Extract the [x, y] coordinate from the center of the cell holding the provided text.  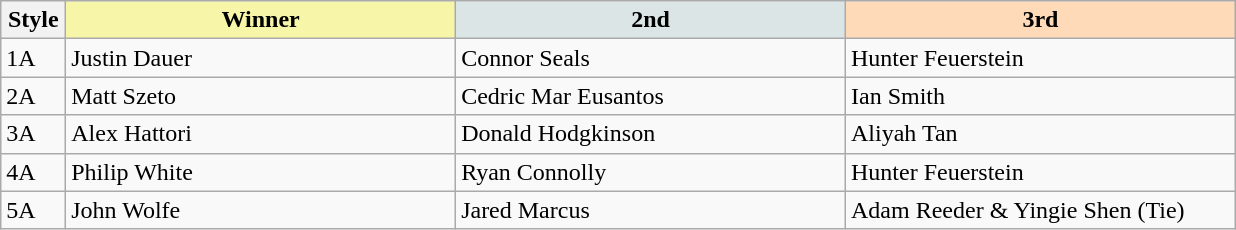
Cedric Mar Eusantos [651, 96]
Justin Dauer [261, 58]
Matt Szeto [261, 96]
Adam Reeder & Yingie Shen (Tie) [1040, 210]
Jared Marcus [651, 210]
1A [34, 58]
Philip White [261, 172]
2nd [651, 20]
Ian Smith [1040, 96]
4A [34, 172]
5A [34, 210]
Alex Hattori [261, 134]
3rd [1040, 20]
Aliyah Tan [1040, 134]
Style [34, 20]
Connor Seals [651, 58]
Winner [261, 20]
Ryan Connolly [651, 172]
John Wolfe [261, 210]
Donald Hodgkinson [651, 134]
3A [34, 134]
2A [34, 96]
